Provide the (X, Y) coordinate of the cell's center where the given text is located.  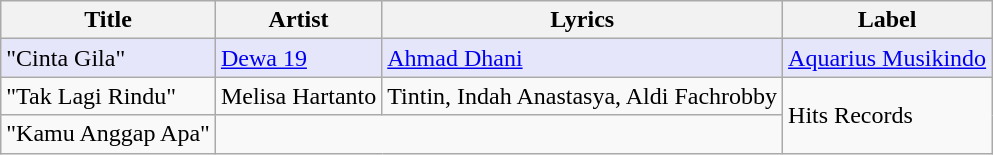
Artist (298, 20)
Lyrics (582, 20)
Title (108, 20)
Tintin, Indah Anastasya, Aldi Fachrobby (582, 96)
"Tak Lagi Rindu" (108, 96)
Ahmad Dhani (582, 58)
Dewa 19 (298, 58)
Label (888, 20)
"Kamu Anggap Apa" (108, 134)
Aquarius Musikindo (888, 58)
Melisa Hartanto (298, 96)
Hits Records (888, 115)
"Cinta Gila" (108, 58)
